Identify which cell holds the provided text, then report its (X, Y) central coordinate. 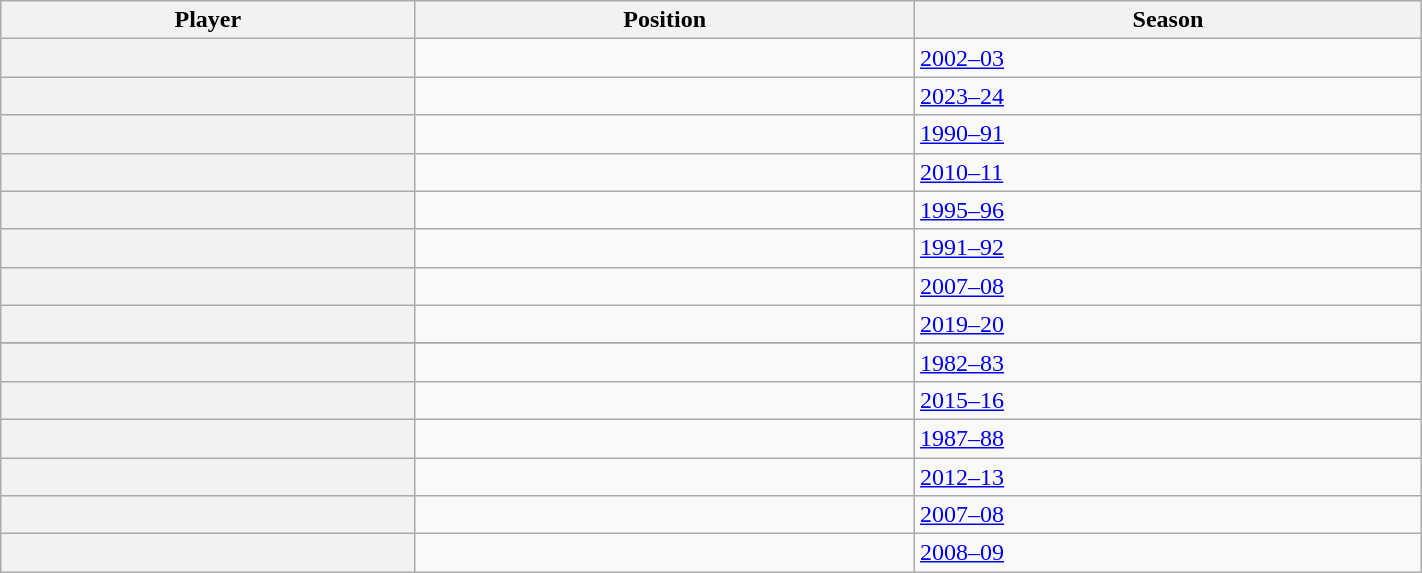
Position (665, 20)
1990–91 (1168, 134)
2019–20 (1168, 324)
2023–24 (1168, 96)
2010–11 (1168, 172)
2012–13 (1168, 477)
Season (1168, 20)
2002–03 (1168, 58)
1982–83 (1168, 362)
1991–92 (1168, 248)
1995–96 (1168, 210)
2015–16 (1168, 400)
1987–88 (1168, 438)
Player (208, 20)
2008–09 (1168, 553)
